Provide the [X, Y] coordinate of the cell's center where the given text is located.  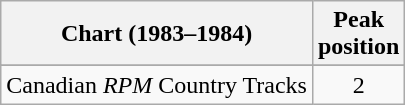
2 [358, 85]
Chart (1983–1984) [157, 34]
Peakposition [358, 34]
Canadian RPM Country Tracks [157, 85]
